Search for the cell housing the specified text and yield its (x, y) center coordinate. 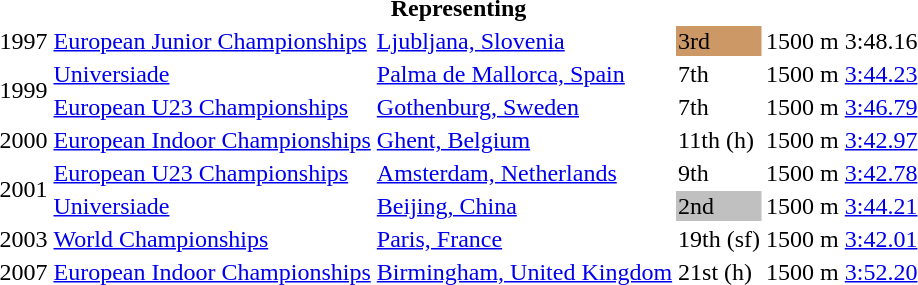
World Championships (212, 239)
11th (h) (720, 140)
Palma de Mallorca, Spain (524, 74)
3rd (720, 41)
Paris, France (524, 239)
European Indoor Championships (212, 140)
Beijing, China (524, 206)
2nd (720, 206)
Amsterdam, Netherlands (524, 173)
19th (sf) (720, 239)
Ghent, Belgium (524, 140)
European Junior Championships (212, 41)
Ljubljana, Slovenia (524, 41)
Gothenburg, Sweden (524, 107)
9th (720, 173)
